Determine the [x, y] coordinate at the center of the cell enclosing the given text.  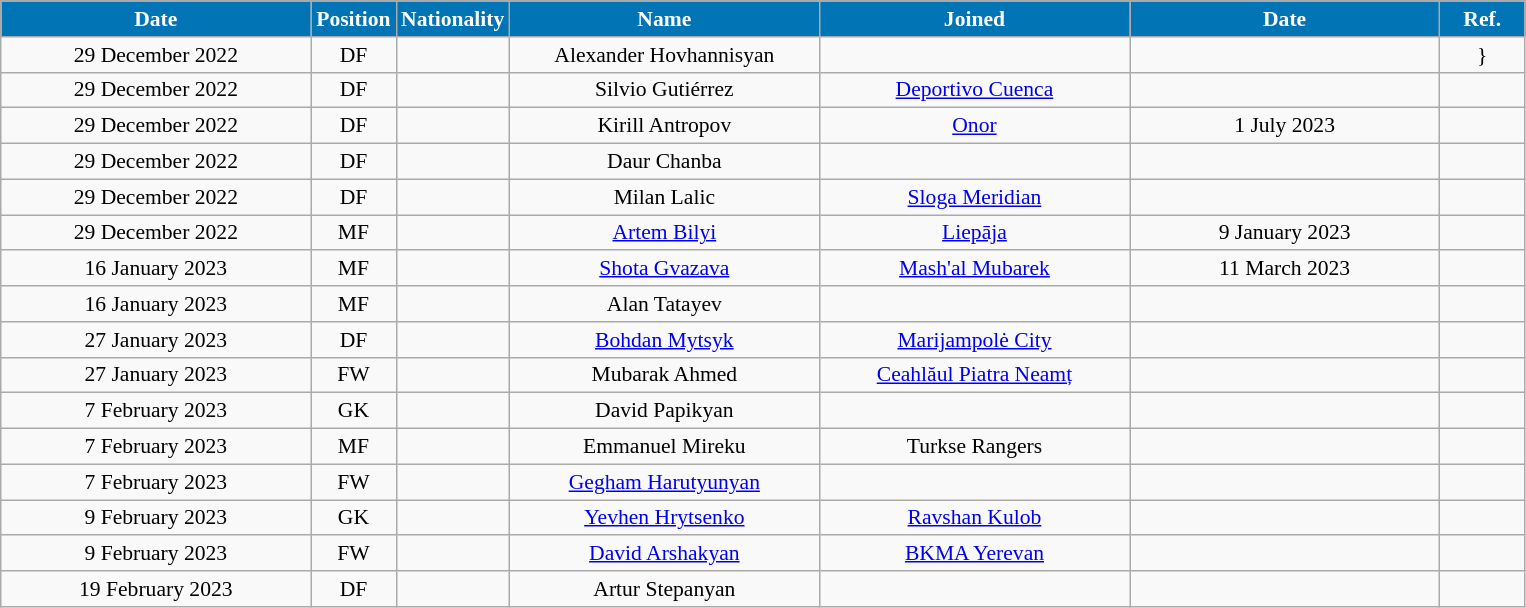
Yevhen Hrytsenko [664, 518]
Position [354, 19]
Shota Gvazava [664, 269]
Mash'al Mubarek [974, 269]
Alan Tatayev [664, 304]
Turkse Rangers [974, 447]
Ravshan Kulob [974, 518]
Liepāja [974, 233]
Onor [974, 126]
Joined [974, 19]
Kirill Antropov [664, 126]
Ref. [1482, 19]
Daur Chanba [664, 162]
Emmanuel Mireku [664, 447]
Artem Bilyi [664, 233]
Marijampolė City [974, 340]
11 March 2023 [1285, 269]
Sloga Meridian [974, 197]
David Papikyan [664, 411]
David Arshakyan [664, 554]
1 July 2023 [1285, 126]
Gegham Harutyunyan [664, 482]
Name [664, 19]
Alexander Hovhannisyan [664, 55]
Nationality [452, 19]
Artur Stepanyan [664, 589]
Bohdan Mytsyk [664, 340]
Milan Lalic [664, 197]
Mubarak Ahmed [664, 375]
Silvio Gutiérrez [664, 90]
BKMA Yerevan [974, 554]
9 January 2023 [1285, 233]
} [1482, 55]
Ceahlăul Piatra Neamț [974, 375]
19 February 2023 [156, 589]
Deportivo Cuenca [974, 90]
